Search for the cell housing the specified text and yield its [x, y] center coordinate. 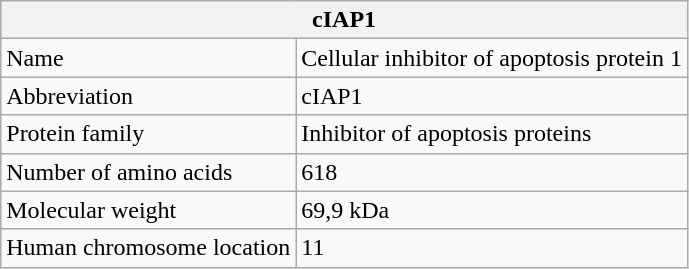
618 [492, 172]
Cellular inhibitor of apoptosis protein 1 [492, 58]
Protein family [148, 134]
Name [148, 58]
Inhibitor of apoptosis proteins [492, 134]
Number of amino acids [148, 172]
11 [492, 248]
Abbreviation [148, 96]
Molecular weight [148, 210]
Human chromosome location [148, 248]
69,9 kDa [492, 210]
